Output the (x, y) coordinate of the center of the cell containing the given text.  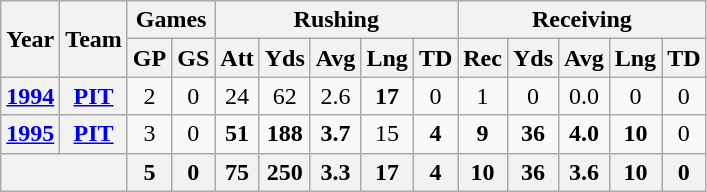
Receiving (582, 20)
1994 (30, 96)
62 (284, 96)
3 (149, 134)
9 (483, 134)
GP (149, 58)
51 (237, 134)
Rec (483, 58)
75 (237, 172)
250 (284, 172)
15 (387, 134)
188 (284, 134)
3.3 (336, 172)
3.6 (584, 172)
GS (194, 58)
Games (170, 20)
4.0 (584, 134)
24 (237, 96)
1995 (30, 134)
2.6 (336, 96)
1 (483, 96)
2 (149, 96)
Att (237, 58)
0.0 (584, 96)
Rushing (336, 20)
3.7 (336, 134)
Year (30, 39)
5 (149, 172)
Team (94, 39)
